Output the (X, Y) coordinate of the center of the cell containing the given text.  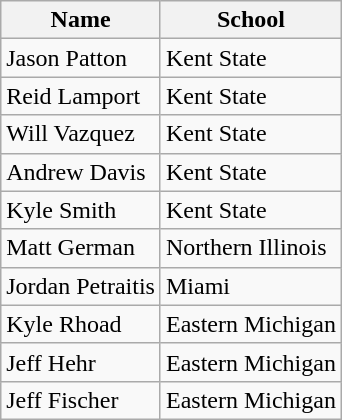
Jason Patton (81, 58)
Jeff Hehr (81, 362)
Miami (250, 286)
Jeff Fischer (81, 400)
Name (81, 20)
Matt German (81, 248)
Andrew Davis (81, 172)
Jordan Petraitis (81, 286)
Reid Lamport (81, 96)
Kyle Rhoad (81, 324)
Northern Illinois (250, 248)
Will Vazquez (81, 134)
Kyle Smith (81, 210)
School (250, 20)
